For the text-containing cell, return its midpoint in (X, Y) coordinate format. 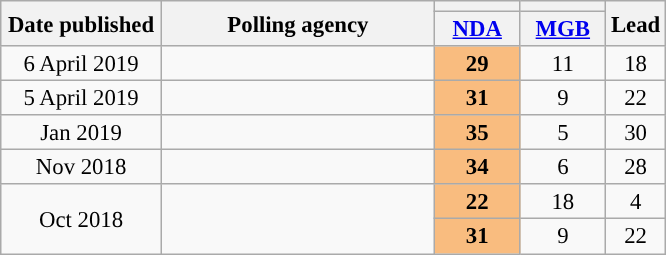
Date published (82, 24)
6 (563, 168)
11 (563, 64)
28 (636, 168)
Oct 2018 (82, 218)
30 (636, 132)
34 (477, 168)
NDA (477, 30)
Lead (636, 24)
Jan 2019 (82, 132)
6 April 2019 (82, 64)
29 (477, 64)
Polling agency (298, 24)
MGB (563, 30)
5 (563, 132)
Nov 2018 (82, 168)
5 April 2019 (82, 98)
35 (477, 132)
4 (636, 202)
